Return [x, y] of the center of cell containing provided text 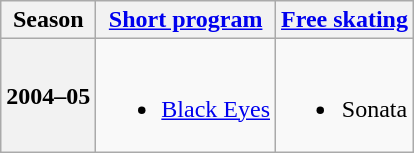
Short program [186, 20]
2004–05 [48, 96]
Sonata [345, 96]
Black Eyes [186, 96]
Season [48, 20]
Free skating [345, 20]
